From the cell containing the given text, extract its center point as (x, y) coordinate. 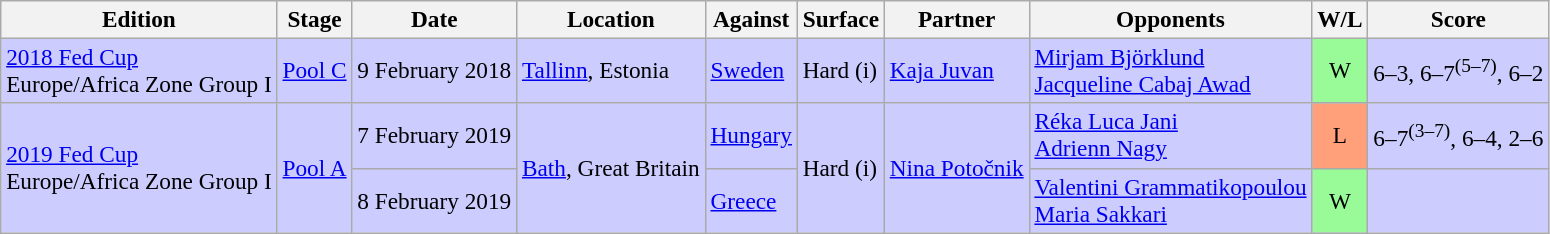
Surface (840, 19)
Sweden (751, 70)
Greece (751, 200)
Stage (314, 19)
2019 Fed Cup Europe/Africa Zone Group I (139, 168)
Valentini Grammatikopoulou Maria Sakkari (1170, 200)
Bath, Great Britain (612, 168)
Tallinn, Estonia (612, 70)
Edition (139, 19)
Mirjam Björklund Jacqueline Cabaj Awad (1170, 70)
W/L (1340, 19)
Nina Potočnik (956, 168)
Score (1458, 19)
8 February 2019 (434, 200)
6–3, 6–7(5–7), 6–2 (1458, 70)
Hungary (751, 136)
2018 Fed Cup Europe/Africa Zone Group I (139, 70)
Location (612, 19)
Pool A (314, 168)
Réka Luca Jani Adrienn Nagy (1170, 136)
Partner (956, 19)
7 February 2019 (434, 136)
L (1340, 136)
6–7(3–7), 6–4, 2–6 (1458, 136)
Against (751, 19)
Date (434, 19)
Pool C (314, 70)
Kaja Juvan (956, 70)
Opponents (1170, 19)
9 February 2018 (434, 70)
